Return (x, y) of the center of cell containing provided text 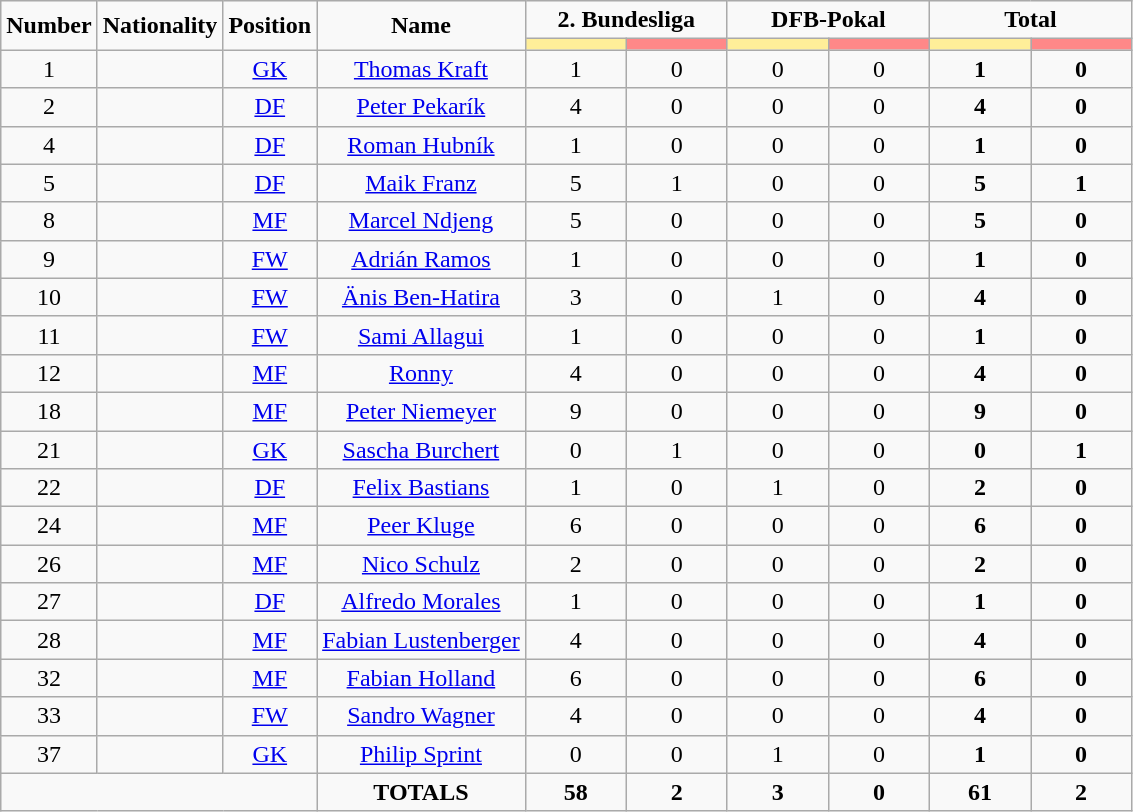
22 (49, 488)
26 (49, 564)
Ronny (422, 373)
11 (49, 335)
61 (980, 792)
Nico Schulz (422, 564)
Marcel Ndjeng (422, 221)
Total (1030, 20)
Fabian Holland (422, 678)
Roman Hubník (422, 145)
Peter Niemeyer (422, 411)
TOTALS (422, 792)
DFB-Pokal (828, 20)
Alfredo Morales (422, 602)
Peter Pekarík (422, 107)
Name (422, 26)
2. Bundesliga (626, 20)
Position (270, 26)
Thomas Kraft (422, 69)
32 (49, 678)
Sami Allagui (422, 335)
Sascha Burchert (422, 449)
Maik Franz (422, 183)
Sandro Wagner (422, 716)
10 (49, 297)
33 (49, 716)
Adrián Ramos (422, 259)
21 (49, 449)
Peer Kluge (422, 526)
Philip Sprint (422, 754)
24 (49, 526)
27 (49, 602)
Felix Bastians (422, 488)
Änis Ben-Hatira (422, 297)
28 (49, 640)
37 (49, 754)
8 (49, 221)
Number (49, 26)
Nationality (160, 26)
58 (576, 792)
Fabian Lustenberger (422, 640)
18 (49, 411)
12 (49, 373)
